Return [x, y] of the center of cell containing provided text 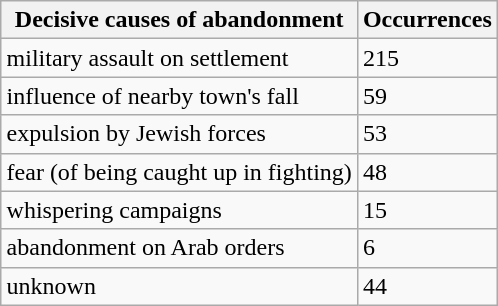
expulsion by Jewish forces [179, 134]
59 [427, 96]
Occurrences [427, 20]
whispering campaigns [179, 210]
215 [427, 58]
44 [427, 286]
6 [427, 248]
53 [427, 134]
48 [427, 172]
15 [427, 210]
Decisive causes of abandonment [179, 20]
unknown [179, 286]
abandonment on Arab orders [179, 248]
fear (of being caught up in fighting) [179, 172]
military assault on settlement [179, 58]
influence of nearby town's fall [179, 96]
